Determine the (X, Y) coordinate at the center of the cell enclosing the given text.  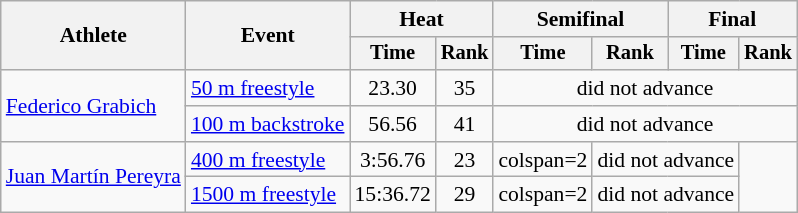
Event (268, 36)
41 (465, 124)
50 m freestyle (268, 88)
100 m backstroke (268, 124)
23.30 (393, 88)
Athlete (94, 36)
1500 m freestyle (268, 195)
15:36.72 (393, 195)
3:56.76 (393, 160)
56.56 (393, 124)
400 m freestyle (268, 160)
Final (732, 19)
35 (465, 88)
Federico Grabich (94, 106)
Heat (422, 19)
23 (465, 160)
Juan Martín Pereyra (94, 178)
Semifinal (580, 19)
29 (465, 195)
